Return (X, Y) of the center of cell containing provided text 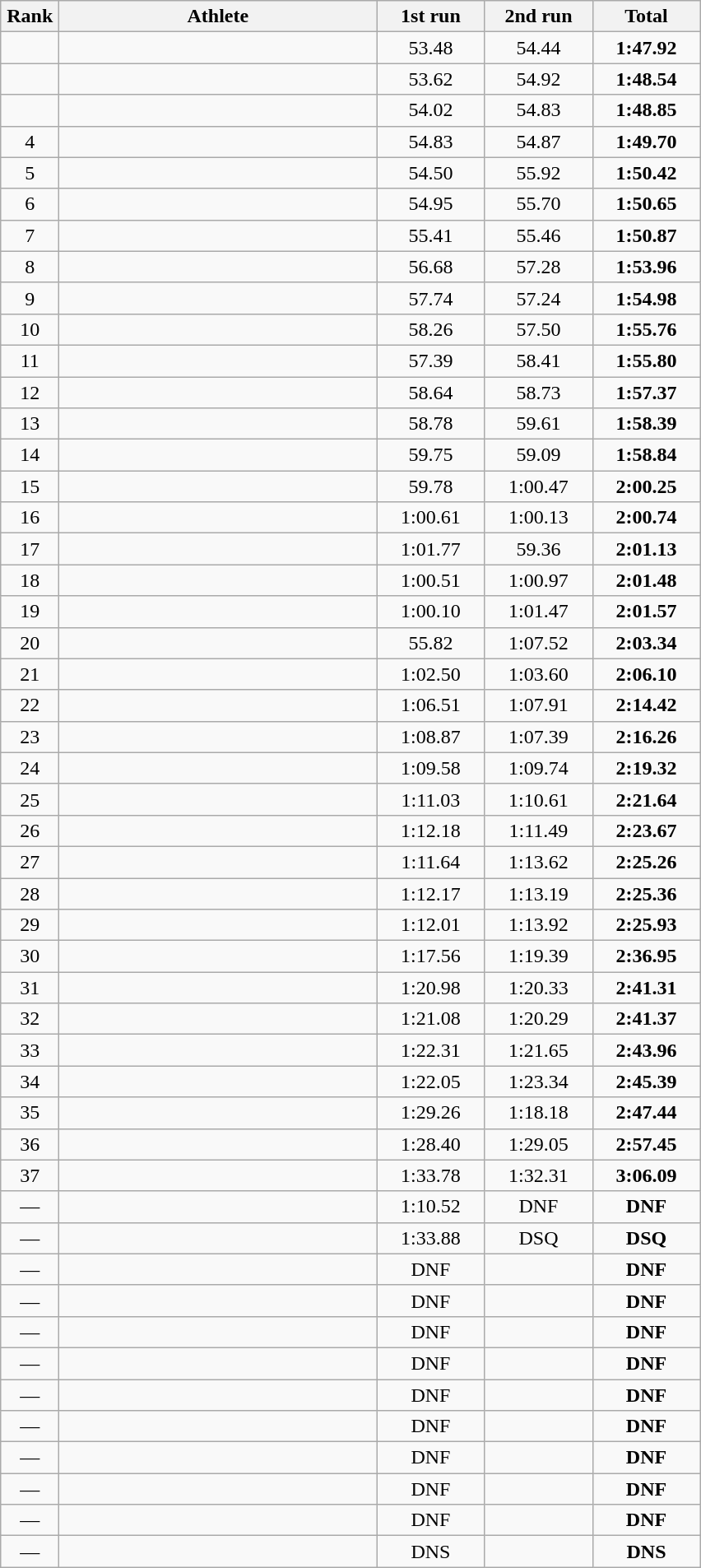
1:13.92 (538, 925)
59.78 (431, 486)
2:57.45 (647, 1144)
Athlete (218, 16)
1:07.39 (538, 737)
1:21.65 (538, 1050)
1:00.61 (431, 518)
1:11.64 (431, 862)
1:49.70 (647, 142)
1:12.17 (431, 893)
55.70 (538, 204)
26 (30, 831)
54.92 (538, 79)
53.62 (431, 79)
2:41.37 (647, 1019)
58.64 (431, 393)
56.68 (431, 267)
1:09.58 (431, 768)
6 (30, 204)
59.61 (538, 424)
2:00.25 (647, 486)
1:09.74 (538, 768)
1:50.87 (647, 235)
13 (30, 424)
1st run (431, 16)
1:29.26 (431, 1113)
54.02 (431, 110)
55.82 (431, 643)
17 (30, 549)
1:08.87 (431, 737)
1:48.85 (647, 110)
1:33.78 (431, 1175)
18 (30, 580)
1:11.49 (538, 831)
55.46 (538, 235)
15 (30, 486)
57.28 (538, 267)
57.50 (538, 329)
2nd run (538, 16)
Rank (30, 16)
55.92 (538, 173)
1:10.52 (431, 1207)
1:12.18 (431, 831)
1:58.84 (647, 455)
57.39 (431, 361)
29 (30, 925)
1:58.39 (647, 424)
2:41.31 (647, 988)
2:01.57 (647, 612)
58.73 (538, 393)
1:28.40 (431, 1144)
12 (30, 393)
1:00.10 (431, 612)
1:11.03 (431, 799)
10 (30, 329)
21 (30, 674)
1:18.18 (538, 1113)
1:55.80 (647, 361)
Total (647, 16)
1:57.37 (647, 393)
54.50 (431, 173)
1:00.97 (538, 580)
1:00.51 (431, 580)
1:20.29 (538, 1019)
2:43.96 (647, 1050)
1:29.05 (538, 1144)
8 (30, 267)
1:21.08 (431, 1019)
25 (30, 799)
1:13.19 (538, 893)
1:07.91 (538, 705)
22 (30, 705)
28 (30, 893)
58.41 (538, 361)
1:22.31 (431, 1050)
1:19.39 (538, 956)
2:45.39 (647, 1082)
57.24 (538, 298)
35 (30, 1113)
2:01.48 (647, 580)
2:36.95 (647, 956)
11 (30, 361)
1:01.47 (538, 612)
57.74 (431, 298)
1:50.65 (647, 204)
1:55.76 (647, 329)
55.41 (431, 235)
58.78 (431, 424)
3:06.09 (647, 1175)
34 (30, 1082)
2:16.26 (647, 737)
1:54.98 (647, 298)
1:01.77 (431, 549)
1:48.54 (647, 79)
2:23.67 (647, 831)
14 (30, 455)
2:25.93 (647, 925)
1:00.13 (538, 518)
59.09 (538, 455)
19 (30, 612)
2:06.10 (647, 674)
1:10.61 (538, 799)
1:47.92 (647, 48)
33 (30, 1050)
1:20.33 (538, 988)
1:17.56 (431, 956)
1:50.42 (647, 173)
30 (30, 956)
59.36 (538, 549)
9 (30, 298)
1:23.34 (538, 1082)
1:03.60 (538, 674)
7 (30, 235)
1:32.31 (538, 1175)
37 (30, 1175)
1:12.01 (431, 925)
2:25.26 (647, 862)
1:20.98 (431, 988)
1:33.88 (431, 1238)
2:25.36 (647, 893)
59.75 (431, 455)
32 (30, 1019)
2:21.64 (647, 799)
2:03.34 (647, 643)
20 (30, 643)
1:53.96 (647, 267)
1:06.51 (431, 705)
2:01.13 (647, 549)
1:13.62 (538, 862)
16 (30, 518)
24 (30, 768)
4 (30, 142)
1:02.50 (431, 674)
2:00.74 (647, 518)
1:22.05 (431, 1082)
5 (30, 173)
58.26 (431, 329)
53.48 (431, 48)
54.44 (538, 48)
54.87 (538, 142)
1:00.47 (538, 486)
2:19.32 (647, 768)
27 (30, 862)
1:07.52 (538, 643)
2:47.44 (647, 1113)
54.95 (431, 204)
31 (30, 988)
36 (30, 1144)
2:14.42 (647, 705)
23 (30, 737)
